Identify which cell holds the provided text, then report its (X, Y) central coordinate. 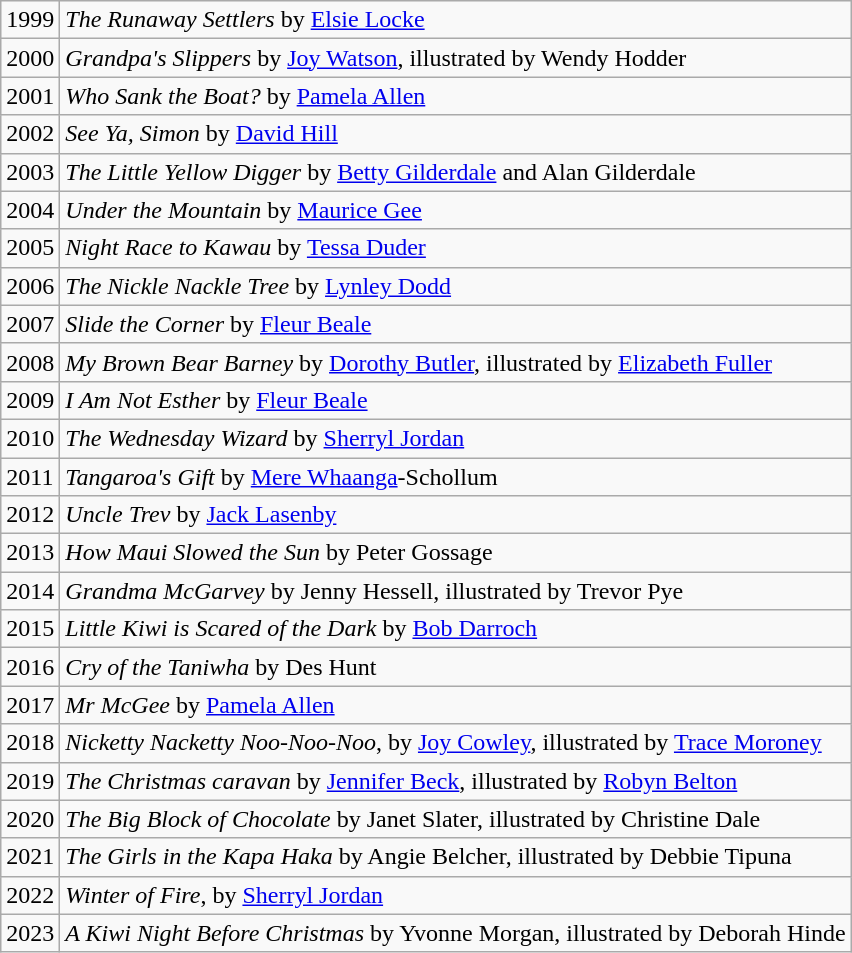
Under the Mountain by Maurice Gee (456, 210)
The Wednesday Wizard by Sherryl Jordan (456, 438)
The Girls in the Kapa Haka by Angie Belcher, illustrated by Debbie Tipuna (456, 857)
2014 (30, 591)
The Little Yellow Digger by Betty Gilderdale and Alan Gilderdale (456, 172)
2006 (30, 286)
1999 (30, 20)
Night Race to Kawau by Tessa Duder (456, 248)
2022 (30, 895)
Grandpa's Slippers by Joy Watson, illustrated by Wendy Hodder (456, 58)
2010 (30, 438)
Cry of the Taniwha by Des Hunt (456, 667)
Little Kiwi is Scared of the Dark by Bob Darroch (456, 629)
Mr McGee by Pamela Allen (456, 705)
2008 (30, 362)
2015 (30, 629)
The Runaway Settlers by Elsie Locke (456, 20)
2018 (30, 743)
Nicketty Nacketty Noo-Noo-Noo, by Joy Cowley, illustrated by Trace Moroney (456, 743)
2019 (30, 781)
See Ya, Simon by David Hill (456, 134)
My Brown Bear Barney by Dorothy Butler, illustrated by Elizabeth Fuller (456, 362)
2003 (30, 172)
2007 (30, 324)
2004 (30, 210)
2023 (30, 933)
2017 (30, 705)
How Maui Slowed the Sun by Peter Gossage (456, 553)
2016 (30, 667)
Slide the Corner by Fleur Beale (456, 324)
Who Sank the Boat? by Pamela Allen (456, 96)
2005 (30, 248)
2021 (30, 857)
The Big Block of Chocolate by Janet Slater, illustrated by Christine Dale (456, 819)
The Christmas caravan by Jennifer Beck, illustrated by Robyn Belton (456, 781)
2001 (30, 96)
Tangaroa's Gift by Mere Whaanga-Schollum (456, 477)
2000 (30, 58)
A Kiwi Night Before Christmas by Yvonne Morgan, illustrated by Deborah Hinde (456, 933)
Winter of Fire, by Sherryl Jordan (456, 895)
2012 (30, 515)
The Nickle Nackle Tree by Lynley Dodd (456, 286)
2013 (30, 553)
2011 (30, 477)
2009 (30, 400)
Uncle Trev by Jack Lasenby (456, 515)
Grandma McGarvey by Jenny Hessell, illustrated by Trevor Pye (456, 591)
2020 (30, 819)
I Am Not Esther by Fleur Beale (456, 400)
2002 (30, 134)
